Pinpoint the cell where the given text exists, returning its [X, Y] midpoint coordinate. 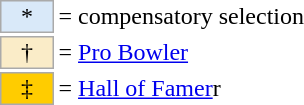
* [27, 16]
‡ [27, 88]
† [27, 52]
